From the cell containing the given text, extract its center point as [X, Y] coordinate. 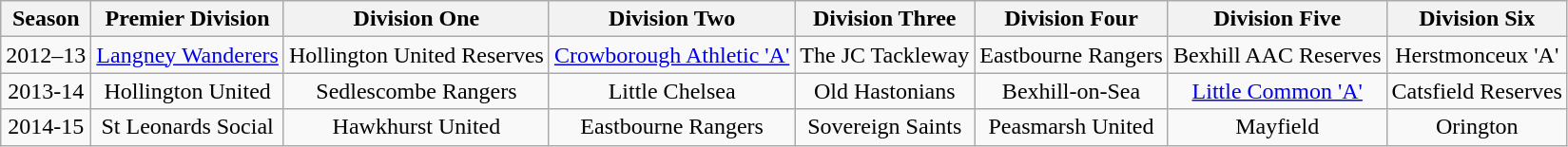
Sedlescombe Rangers [416, 91]
2013-14 [46, 91]
Division Six [1477, 19]
Division Five [1277, 19]
The JC Tackleway [884, 55]
St Leonards Social [188, 127]
Old Hastonians [884, 91]
Orington [1477, 127]
Catsfield Reserves [1477, 91]
Bexhill-on-Sea [1072, 91]
Division One [416, 19]
Division Two [671, 19]
Peasmarsh United [1072, 127]
Season [46, 19]
Little Common 'A' [1277, 91]
Sovereign Saints [884, 127]
Crowborough Athletic 'A' [671, 55]
Bexhill AAC Reserves [1277, 55]
Hollington United [188, 91]
2014-15 [46, 127]
Hollington United Reserves [416, 55]
Division Four [1072, 19]
Little Chelsea [671, 91]
Premier Division [188, 19]
Division Three [884, 19]
Langney Wanderers [188, 55]
Mayfield [1277, 127]
Herstmonceux 'A' [1477, 55]
2012–13 [46, 55]
Hawkhurst United [416, 127]
